Provide the [x, y] coordinate of the cell's center where the given text is located.  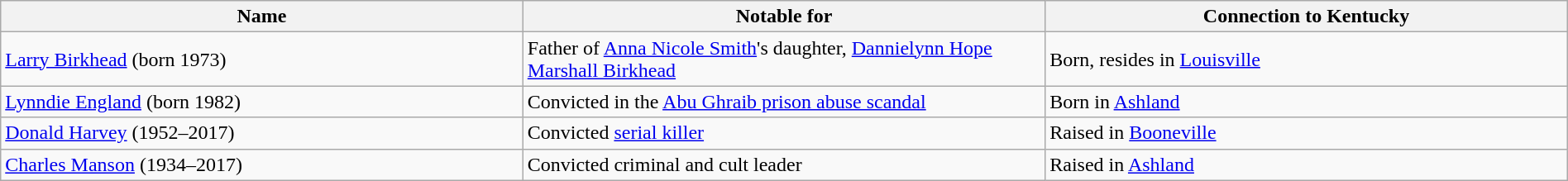
Connection to Kentucky [1307, 17]
Name [262, 17]
Convicted in the Abu Ghraib prison abuse scandal [784, 102]
Notable for [784, 17]
Convicted criminal and cult leader [784, 164]
Larry Birkhead (born 1973) [262, 60]
Born in Ashland [1307, 102]
Raised in Ashland [1307, 164]
Born, resides in Louisville [1307, 60]
Father of Anna Nicole Smith's daughter, Dannielynn Hope Marshall Birkhead [784, 60]
Convicted serial killer [784, 133]
Raised in Booneville [1307, 133]
Lynndie England (born 1982) [262, 102]
Charles Manson (1934–2017) [262, 164]
Donald Harvey (1952–2017) [262, 133]
